Extract the [X, Y] coordinate from the center of the cell holding the provided text.  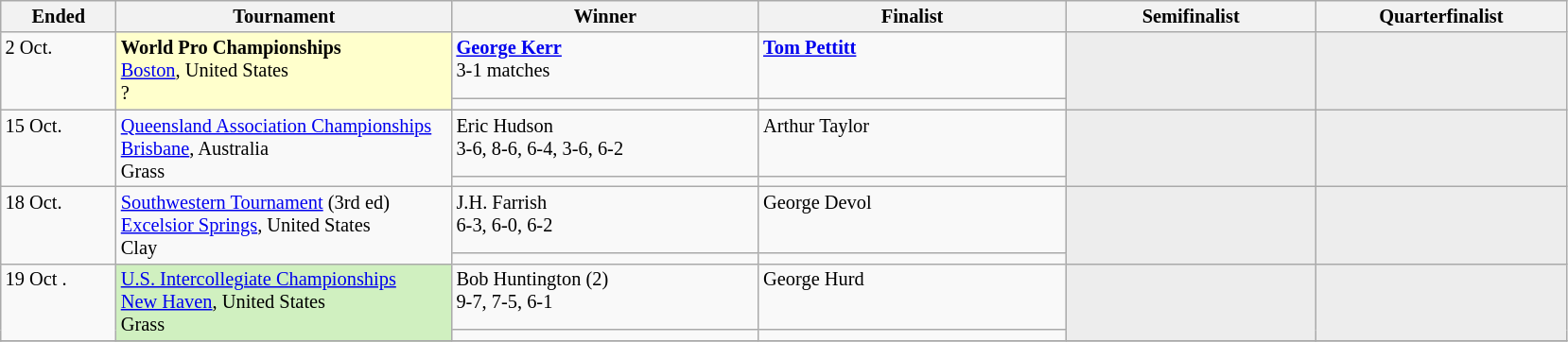
Bob Huntington (2)9-7, 7-5, 6-1 [605, 297]
Arthur Taylor [912, 143]
George Devol [912, 219]
Eric Hudson 3-6, 8-6, 6-4, 3-6, 6-2 [605, 143]
George Kerr3-1 matches [605, 65]
Southwestern Tournament (3rd ed)Excelsior Springs, United StatesClay [284, 225]
15 Oct. [59, 148]
World Pro ChampionshipsBoston, United States? [284, 71]
Ended [59, 16]
Tournament [284, 16]
Quarterfinalist [1441, 16]
Winner [605, 16]
J.H. Farrish 6-3, 6-0, 6-2 [605, 219]
19 Oct . [59, 302]
2 Oct. [59, 71]
George Hurd [912, 297]
U.S. Intercollegiate ChampionshipsNew Haven, United StatesGrass [284, 302]
Queensland Association ChampionshipsBrisbane, AustraliaGrass [284, 148]
Tom Pettitt [912, 65]
Semifinalist [1192, 16]
18 Oct. [59, 225]
Finalist [912, 16]
